Extract the (X, Y) coordinate from the center of the cell holding the provided text.  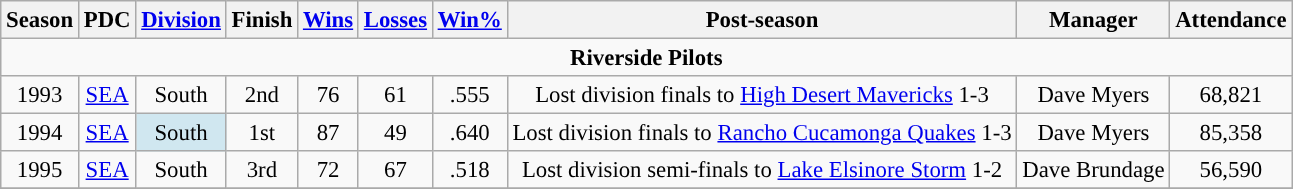
Dave Brundage (1094, 170)
67 (395, 170)
87 (328, 133)
.555 (470, 95)
Season (40, 20)
1st (262, 133)
72 (328, 170)
Post-season (762, 20)
Lost division finals to High Desert Mavericks 1-3 (762, 95)
Lost division finals to Rancho Cucamonga Quakes 1-3 (762, 133)
68,821 (1231, 95)
61 (395, 95)
85,358 (1231, 133)
Losses (395, 20)
76 (328, 95)
Lost division semi-finals to Lake Elsinore Storm 1-2 (762, 170)
56,590 (1231, 170)
1995 (40, 170)
2nd (262, 95)
.640 (470, 133)
3rd (262, 170)
Division (181, 20)
Riverside Pilots (646, 58)
1994 (40, 133)
Wins (328, 20)
49 (395, 133)
.518 (470, 170)
Finish (262, 20)
Manager (1094, 20)
1993 (40, 95)
PDC (106, 20)
Win% (470, 20)
Attendance (1231, 20)
